Scan for the cell matching the given text and deliver its (X, Y) coordinate at center. 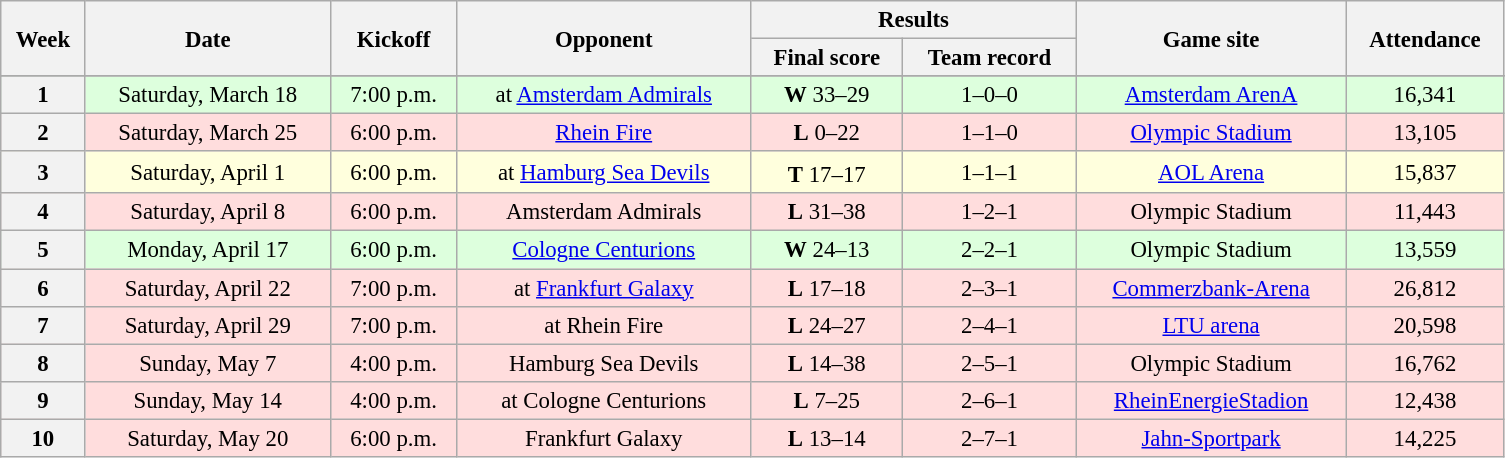
Week (43, 38)
L 7–25 (827, 400)
2 (43, 133)
Final score (827, 58)
2–4–1 (990, 325)
L 0–22 (827, 133)
1–0–0 (990, 95)
Hamburg Sea Devils (604, 363)
Amsterdam ArenA (1211, 95)
Attendance (1425, 38)
9 (43, 400)
Saturday, April 29 (208, 325)
20,598 (1425, 325)
13,559 (1425, 250)
LTU arena (1211, 325)
Frankfurt Galaxy (604, 438)
12,438 (1425, 400)
at Amsterdam Admirals (604, 95)
at Cologne Centurions (604, 400)
2–6–1 (990, 400)
Saturday, March 25 (208, 133)
L 17–18 (827, 288)
T 17–17 (827, 172)
Sunday, May 7 (208, 363)
L 31–38 (827, 213)
W 33–29 (827, 95)
1 (43, 95)
1–1–1 (990, 172)
5 (43, 250)
2–7–1 (990, 438)
2–5–1 (990, 363)
Amsterdam Admirals (604, 213)
L 24–27 (827, 325)
15,837 (1425, 172)
Jahn-Sportpark (1211, 438)
10 (43, 438)
Saturday, March 18 (208, 95)
7 (43, 325)
16,762 (1425, 363)
Monday, April 17 (208, 250)
RheinEnergieStadion (1211, 400)
at Rhein Fire (604, 325)
14,225 (1425, 438)
13,105 (1425, 133)
AOL Arena (1211, 172)
2–3–1 (990, 288)
Results (914, 20)
3 (43, 172)
L 14–38 (827, 363)
L 13–14 (827, 438)
Saturday, April 1 (208, 172)
Saturday, April 8 (208, 213)
Commerzbank-Arena (1211, 288)
2–2–1 (990, 250)
Opponent (604, 38)
Saturday, April 22 (208, 288)
8 (43, 363)
6 (43, 288)
at Frankfurt Galaxy (604, 288)
Game site (1211, 38)
Kickoff (394, 38)
1–1–0 (990, 133)
Saturday, May 20 (208, 438)
Team record (990, 58)
W 24–13 (827, 250)
Rhein Fire (604, 133)
26,812 (1425, 288)
Sunday, May 14 (208, 400)
Date (208, 38)
1–2–1 (990, 213)
11,443 (1425, 213)
at Hamburg Sea Devils (604, 172)
Cologne Centurions (604, 250)
4 (43, 213)
16,341 (1425, 95)
